From the cell containing the given text, extract its center point as (x, y) coordinate. 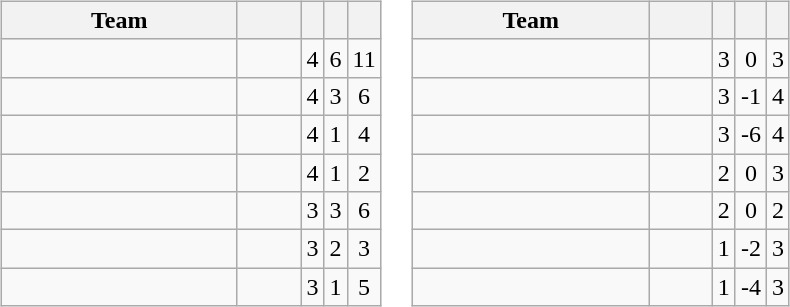
-6 (750, 134)
-4 (750, 287)
5 (364, 287)
-2 (750, 249)
-1 (750, 96)
11 (364, 58)
